Search for the cell housing the specified text and yield its [x, y] center coordinate. 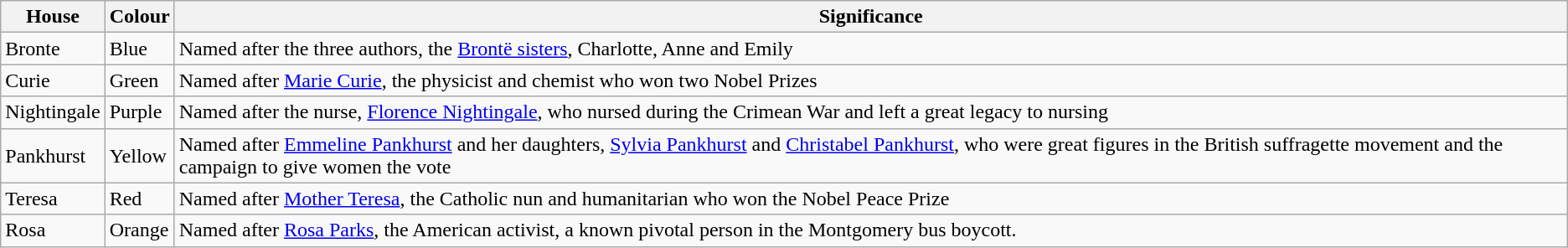
Nightingale [53, 112]
House [53, 17]
Bronte [53, 49]
Colour [139, 17]
Blue [139, 49]
Named after Mother Teresa, the Catholic nun and humanitarian who won the Nobel Peace Prize [871, 199]
Red [139, 199]
Rosa [53, 230]
Named after the three authors, the Brontë sisters, Charlotte, Anne and Emily [871, 49]
Named after Marie Curie, the physicist and chemist who won two Nobel Prizes [871, 80]
Purple [139, 112]
Named after Rosa Parks, the American activist, a known pivotal person in the Montgomery bus boycott. [871, 230]
Yellow [139, 156]
Significance [871, 17]
Curie [53, 80]
Orange [139, 230]
Named after the nurse, Florence Nightingale, who nursed during the Crimean War and left a great legacy to nursing [871, 112]
Pankhurst [53, 156]
Teresa [53, 199]
Green [139, 80]
